Return [x, y] of the center of cell containing provided text 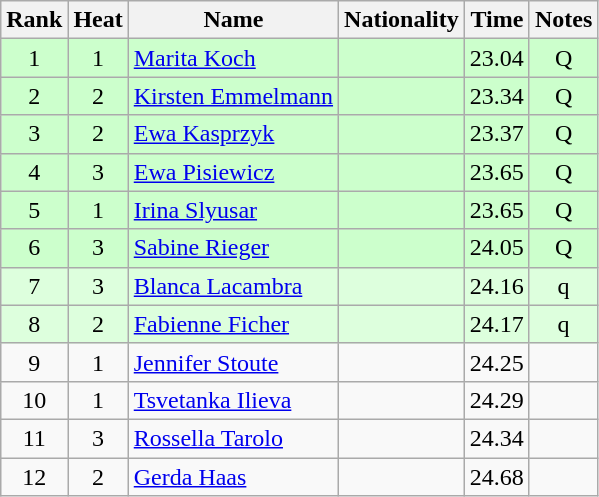
6 [34, 248]
Rank [34, 20]
Gerda Haas [233, 477]
11 [34, 438]
24.25 [496, 362]
24.29 [496, 400]
Heat [98, 20]
24.05 [496, 248]
Sabine Rieger [233, 248]
8 [34, 324]
Kirsten Emmelmann [233, 96]
4 [34, 172]
Blanca Lacambra [233, 286]
Notes [563, 20]
Nationality [402, 20]
Marita Koch [233, 58]
Name [233, 20]
24.34 [496, 438]
Irina Slyusar [233, 210]
24.16 [496, 286]
Time [496, 20]
24.68 [496, 477]
Jennifer Stoute [233, 362]
23.04 [496, 58]
5 [34, 210]
24.17 [496, 324]
23.34 [496, 96]
7 [34, 286]
Ewa Pisiewicz [233, 172]
Ewa Kasprzyk [233, 134]
23.37 [496, 134]
10 [34, 400]
12 [34, 477]
Tsvetanka Ilieva [233, 400]
Rossella Tarolo [233, 438]
Fabienne Ficher [233, 324]
9 [34, 362]
